Output the [x, y] coordinate of the center of the cell containing the given text.  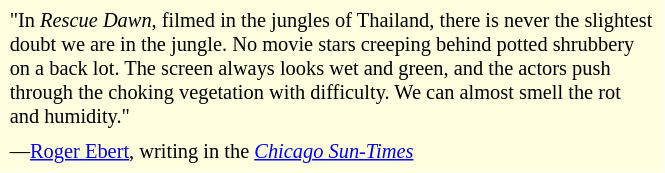
—Roger Ebert, writing in the Chicago Sun-Times [332, 152]
